Determine the [X, Y] coordinate at the center of the cell enclosing the given text.  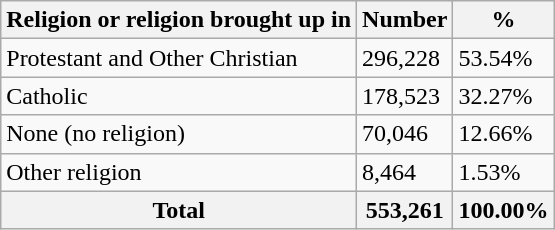
Religion or religion brought up in [179, 20]
% [504, 20]
296,228 [405, 58]
Total [179, 210]
53.54% [504, 58]
70,046 [405, 134]
Protestant and Other Christian [179, 58]
100.00% [504, 210]
1.53% [504, 172]
32.27% [504, 96]
None (no religion) [179, 134]
553,261 [405, 210]
12.66% [504, 134]
Other religion [179, 172]
Catholic [179, 96]
178,523 [405, 96]
Number [405, 20]
8,464 [405, 172]
